From the cell containing the given text, extract its center point as (x, y) coordinate. 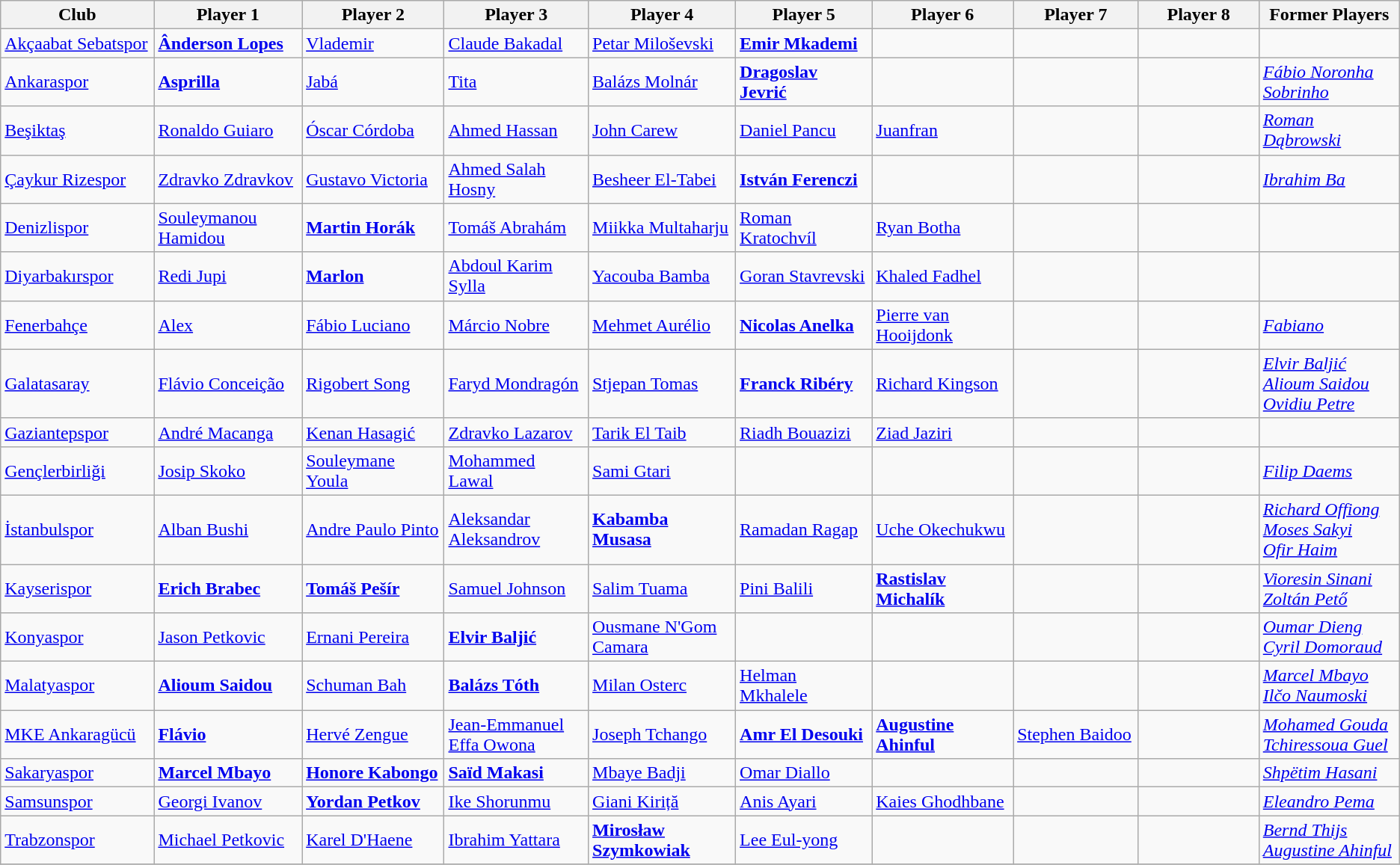
Player 5 (804, 15)
Faryd Mondragón (516, 384)
Player 3 (516, 15)
Tarik El Taib (663, 432)
Eleandro Pema (1329, 801)
Franck Ribéry (804, 384)
Ramadan Ragap (804, 529)
Flávio (228, 734)
Salim Tuama (663, 588)
Khaled Fadhel (942, 277)
Ahmed Salah Hosny (516, 179)
Fábio Luciano (373, 324)
Yacouba Bamba (663, 277)
Kayserispor (78, 588)
André Macanga (228, 432)
Player 4 (663, 15)
Club (78, 15)
Josip Skoko (228, 471)
Ike Shorunmu (516, 801)
Redi Jupi (228, 277)
Kaies Ghodhbane (942, 801)
Marcel Mbayo Ilčo Naumoski (1329, 686)
Ernani Pereira (373, 637)
Karel D'Haene (373, 840)
Claude Bakadal (516, 43)
Tomáš Pešír (373, 588)
Player 7 (1075, 15)
Diyarbakırspor (78, 277)
Augustine Ahinful (942, 734)
Omar Diallo (804, 773)
Fenerbahçe (78, 324)
Yordan Petkov (373, 801)
Souleymanou Hamidou (228, 227)
Vlademir (373, 43)
Ibrahim Ba (1329, 179)
Galatasaray (78, 384)
Saïd Makasi (516, 773)
Ziad Jaziri (942, 432)
Çaykur Rizespor (78, 179)
Rigobert Song (373, 384)
Player 1 (228, 15)
Richard Offiong Moses Sakyi Ofir Haim (1329, 529)
Gustavo Victoria (373, 179)
Kabamba Musasa (663, 529)
Jean-Emmanuel Effa Owona (516, 734)
Rastislav Michalík (942, 588)
Gaziantepspor (78, 432)
John Carew (663, 130)
Vioresin Sinani Zoltán Pető (1329, 588)
Shpëtim Hasani (1329, 773)
Marlon (373, 277)
Marcel Mbayo (228, 773)
Amr El Desouki (804, 734)
Sakaryaspor (78, 773)
Fabiano (1329, 324)
István Ferenczi (804, 179)
Óscar Córdoba (373, 130)
Juanfran (942, 130)
Balázs Molnár (663, 82)
Player 8 (1198, 15)
Malatyaspor (78, 686)
Pierre van Hooijdonk (942, 324)
Pini Balili (804, 588)
Tomáš Abrahám (516, 227)
Oumar Dieng Cyril Domoraud (1329, 637)
Daniel Pancu (804, 130)
Uche Okechukwu (942, 529)
Ousmane N'Gom Camara (663, 637)
Elvir Baljić Alioum Saidou Ovidiu Petre (1329, 384)
Nicolas Anelka (804, 324)
Jason Petkovic (228, 637)
Alban Bushi (228, 529)
Dragoslav Jevrić (804, 82)
Lee Eul-yong (804, 840)
Schuman Bah (373, 686)
Sami Gtari (663, 471)
Samuel Johnson (516, 588)
Fábio Noronha Sobrinho (1329, 82)
Georgi Ivanov (228, 801)
Stjepan Tomas (663, 384)
Elvir Baljić (516, 637)
Miikka Multaharju (663, 227)
Goran Stavrevski (804, 277)
Denizlispor (78, 227)
Player 2 (373, 15)
Bernd Thijs Augustine Ahinful (1329, 840)
Souleymane Youla (373, 471)
Roman Dąbrowski (1329, 130)
Stephen Baidoo (1075, 734)
Besheer El-Tabei (663, 179)
Joseph Tchango (663, 734)
Ankaraspor (78, 82)
Asprilla (228, 82)
Mohamed Gouda Tchiressoua Guel (1329, 734)
Honore Kabongo (373, 773)
MKE Ankaragücü (78, 734)
Andre Paulo Pinto (373, 529)
Akçaabat Sebatspor (78, 43)
Anis Ayari (804, 801)
Ryan Botha (942, 227)
Márcio Nobre (516, 324)
Kenan Hasagić (373, 432)
Ibrahim Yattara (516, 840)
Filip Daems (1329, 471)
Ahmed Hassan (516, 130)
Riadh Bouazizi (804, 432)
Mbaye Badji (663, 773)
Ânderson Lopes (228, 43)
Player 6 (942, 15)
Aleksandar Aleksandrov (516, 529)
Mehmet Aurélio (663, 324)
Richard Kingson (942, 384)
Zdravko Zdravkov (228, 179)
Samsunspor (78, 801)
Mohammed Lawal (516, 471)
Flávio Conceição (228, 384)
Former Players (1329, 15)
Alex (228, 324)
Hervé Zengue (373, 734)
Michael Petkovic (228, 840)
Emir Mkademi (804, 43)
Erich Brabec (228, 588)
Beşiktaş (78, 130)
Trabzonspor (78, 840)
Tita (516, 82)
Milan Osterc (663, 686)
Konyaspor (78, 637)
İstanbulspor (78, 529)
Ronaldo Guiaro (228, 130)
Roman Kratochvíl (804, 227)
Gençlerbirliği (78, 471)
Abdoul Karim Sylla (516, 277)
Mirosław Szymkowiak (663, 840)
Alioum Saidou (228, 686)
Martin Horák (373, 227)
Giani Kiriță (663, 801)
Helman Mkhalele (804, 686)
Petar Miloševski (663, 43)
Balázs Tóth (516, 686)
Zdravko Lazarov (516, 432)
Jabá (373, 82)
